Detect which cell encompasses the target text, then output its (X, Y) center coordinate. 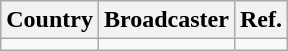
Broadcaster (166, 20)
Country (50, 20)
Ref. (260, 20)
